For the text-containing cell, return its midpoint in [x, y] coordinate format. 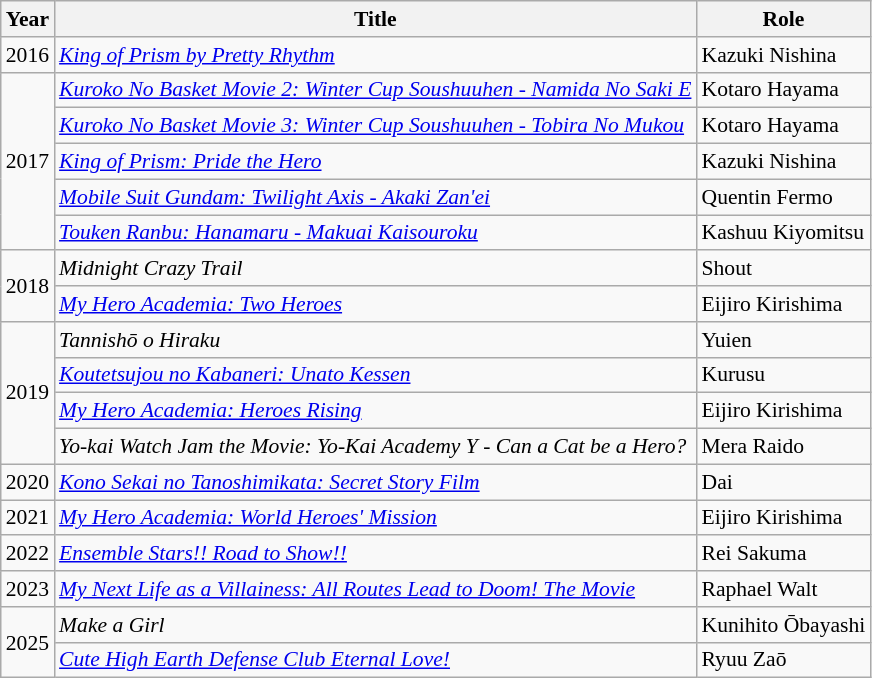
2017 [28, 161]
2025 [28, 642]
Shout [783, 269]
2016 [28, 55]
Make a Girl [375, 625]
2022 [28, 554]
2021 [28, 518]
Kono Sekai no Tanoshimikata: Secret Story Film [375, 482]
Ensemble Stars!! Road to Show!! [375, 554]
Yo-kai Watch Jam the Movie: Yo-Kai Academy Y - Can a Cat be a Hero? [375, 447]
2018 [28, 286]
Mobile Suit Gundam: Twilight Axis - Akaki Zan'ei [375, 197]
Cute High Earth Defense Club Eternal Love! [375, 660]
Kurusu [783, 375]
2023 [28, 589]
My Next Life as a Villainess: All Routes Lead to Doom! The Movie [375, 589]
Yuien [783, 340]
Midnight Crazy Trail [375, 269]
King of Prism: Pride the Hero [375, 162]
Touken Ranbu: Hanamaru - Makuai Kaisouroku [375, 233]
Kuroko No Basket Movie 2: Winter Cup Soushuuhen - Namida No Saki E [375, 90]
Kuroko No Basket Movie 3: Winter Cup Soushuuhen - Tobira No Mukou [375, 126]
Tannishō o Hiraku [375, 340]
Year [28, 19]
Dai [783, 482]
Ryuu Zaō [783, 660]
Mera Raido [783, 447]
Title [375, 19]
Koutetsujou no Kabaneri: Unato Kessen [375, 375]
2020 [28, 482]
Quentin Fermo [783, 197]
2019 [28, 393]
Raphael Walt [783, 589]
My Hero Academia: World Heroes' Mission [375, 518]
Rei Sakuma [783, 554]
Role [783, 19]
Kashuu Kiyomitsu [783, 233]
My Hero Academia: Heroes Rising [375, 411]
King of Prism by Pretty Rhythm [375, 55]
My Hero Academia: Two Heroes [375, 304]
Kunihito Ōbayashi [783, 625]
